Return the (X, Y) coordinate for the center point of the cell that contains the specified text.  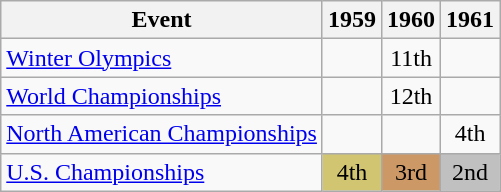
2nd (470, 172)
World Championships (162, 96)
Winter Olympics (162, 58)
1961 (470, 20)
Event (162, 20)
1960 (412, 20)
3rd (412, 172)
U.S. Championships (162, 172)
North American Championships (162, 134)
1959 (352, 20)
12th (412, 96)
11th (412, 58)
